Scan for the cell matching the given text and deliver its [x, y] coordinate at center. 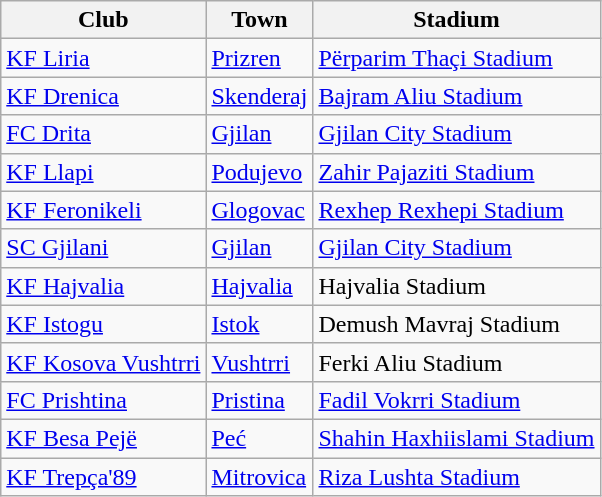
Bajram Aliu Stadium [456, 96]
KF Trepça'89 [104, 477]
FC Prishtina [104, 400]
KF Istogu [104, 324]
Mitrovica [260, 477]
Shahin Haxhiislami Stadium [456, 438]
FC Drita [104, 134]
KF Llapi [104, 172]
Vushtrri [260, 362]
Përparim Thaçi Stadium [456, 58]
Fadil Vokrri Stadium [456, 400]
KF Liria [104, 58]
Riza Lushta Stadium [456, 477]
Hajvalia Stadium [456, 286]
KF Hajvalia [104, 286]
Prizren [260, 58]
KF Feronikeli [104, 210]
Skenderaj [260, 96]
Demush Mavraj Stadium [456, 324]
Podujevo [260, 172]
Stadium [456, 20]
Town [260, 20]
Istok [260, 324]
SC Gjilani [104, 248]
Club [104, 20]
KF Besa Pejë [104, 438]
Pristina [260, 400]
Rexhep Rexhepi Stadium [456, 210]
KF Kosova Vushtrri [104, 362]
Hajvalia [260, 286]
Zahir Pajaziti Stadium [456, 172]
Ferki Aliu Stadium [456, 362]
Glogovac [260, 210]
Peć [260, 438]
KF Drenica [104, 96]
